Capture the cell that displays the provided text and extract its [X, Y] central coordinate. 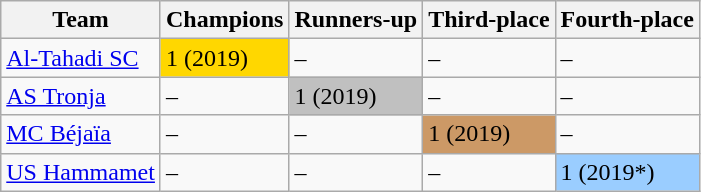
MC Béjaïa [81, 134]
Champions [224, 20]
Runners-up [356, 20]
US Hammamet [81, 172]
Team [81, 20]
1 (2019*) [627, 172]
AS Tronja [81, 96]
Third-place [489, 20]
Al-Tahadi SC [81, 58]
Fourth-place [627, 20]
